Detect which cell encompasses the target text, then output its (x, y) center coordinate. 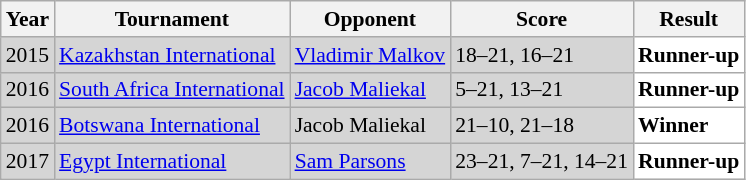
Kazakhstan International (172, 55)
2017 (28, 162)
Vladimir Malkov (370, 55)
23–21, 7–21, 14–21 (542, 162)
South Africa International (172, 90)
21–10, 21–18 (542, 126)
Egypt International (172, 162)
Result (688, 19)
2015 (28, 55)
Score (542, 19)
5–21, 13–21 (542, 90)
Year (28, 19)
Botswana International (172, 126)
Tournament (172, 19)
Winner (688, 126)
Sam Parsons (370, 162)
Opponent (370, 19)
18–21, 16–21 (542, 55)
